Capture the cell that displays the provided text and extract its [X, Y] central coordinate. 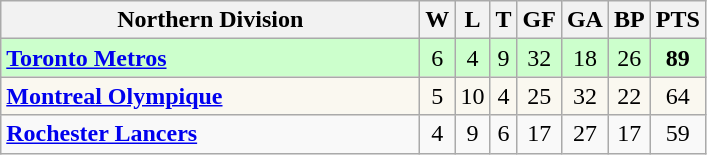
W [438, 20]
BP [629, 20]
27 [584, 134]
10 [472, 96]
T [504, 20]
25 [539, 96]
59 [678, 134]
18 [584, 58]
GF [539, 20]
Northern Division [210, 20]
Rochester Lancers [210, 134]
L [472, 20]
PTS [678, 20]
GA [584, 20]
89 [678, 58]
64 [678, 96]
22 [629, 96]
26 [629, 58]
Toronto Metros [210, 58]
Montreal Olympique [210, 96]
5 [438, 96]
